Output the [x, y] coordinate of the center of the cell containing the given text.  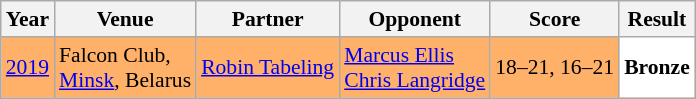
Bronze [657, 68]
Venue [125, 19]
Falcon Club,Minsk, Belarus [125, 68]
Score [554, 19]
Marcus Ellis Chris Langridge [414, 68]
2019 [28, 68]
Partner [268, 19]
Opponent [414, 19]
Year [28, 19]
Robin Tabeling [268, 68]
18–21, 16–21 [554, 68]
Result [657, 19]
